Locate the cell with the specified text and output its [X, Y] center coordinate. 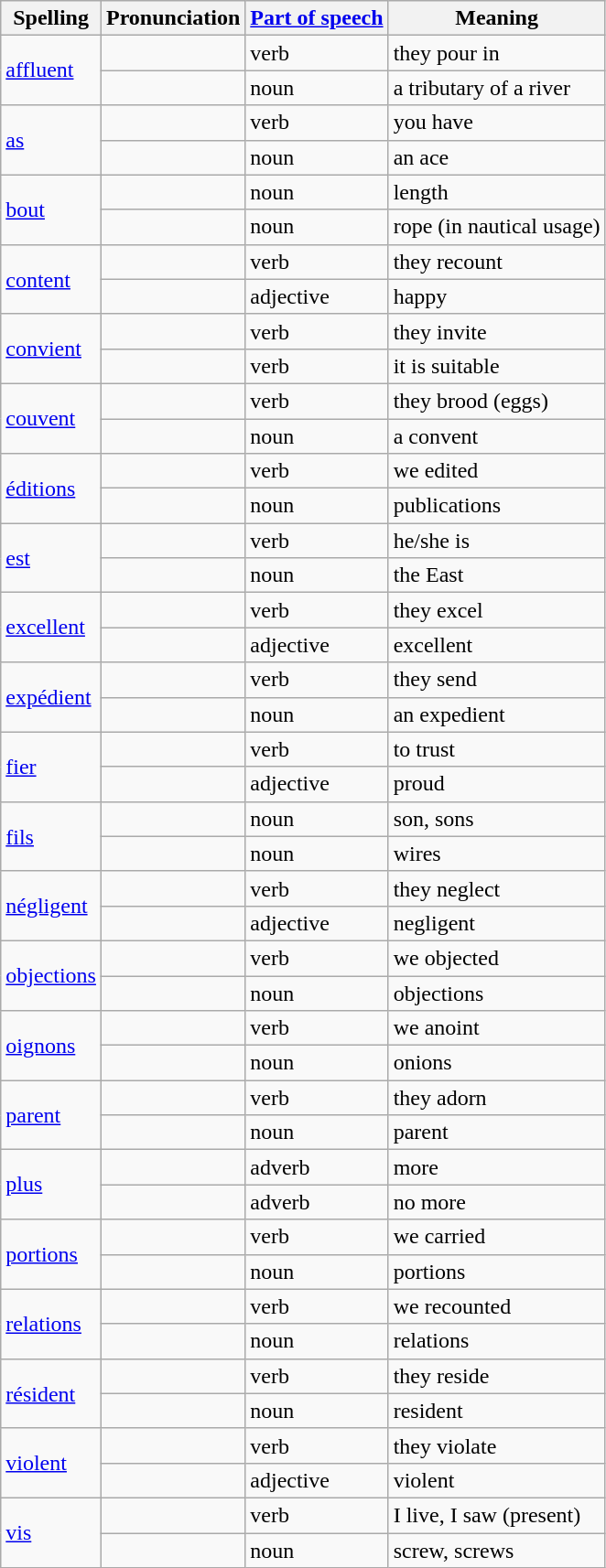
I live, I saw (present) [496, 1515]
fier [51, 767]
they neglect [496, 888]
vis [51, 1532]
more [496, 1167]
the East [496, 575]
an expedient [496, 714]
oignons [51, 1046]
éditions [51, 489]
fils [51, 836]
they recount [496, 262]
they excel [496, 610]
we edited [496, 471]
a tributary of a river [496, 88]
est [51, 558]
they send [496, 680]
résident [51, 1393]
you have [496, 123]
a convent [496, 436]
they pour in [496, 53]
it is suitable [496, 366]
we carried [496, 1237]
bout [51, 209]
resident [496, 1411]
we objected [496, 958]
they reside [496, 1376]
they adorn [496, 1098]
happy [496, 296]
we recounted [496, 1306]
an ace [496, 157]
plus [51, 1185]
wires [496, 854]
négligent [51, 906]
he/she is [496, 541]
affluent [51, 70]
to trust [496, 749]
content [51, 279]
Meaning [496, 18]
screw, screws [496, 1551]
negligent [496, 923]
convient [51, 349]
they violate [496, 1445]
length [496, 192]
Part of speech [317, 18]
proud [496, 784]
onions [496, 1063]
no more [496, 1202]
they brood (eggs) [496, 401]
we anoint [496, 1028]
son, sons [496, 819]
as [51, 140]
expédient [51, 697]
couvent [51, 418]
publications [496, 506]
Pronunciation [172, 18]
Spelling [51, 18]
rope (in nautical usage) [496, 227]
they invite [496, 331]
